Return the [X, Y] coordinate for the center point of the cell that contains the specified text.  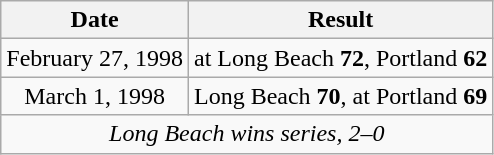
Long Beach wins series, 2–0 [247, 134]
Result [340, 20]
February 27, 1998 [95, 58]
Date [95, 20]
at Long Beach 72, Portland 62 [340, 58]
March 1, 1998 [95, 96]
Long Beach 70, at Portland 69 [340, 96]
